Scan for the cell matching the given text and deliver its [X, Y] coordinate at center. 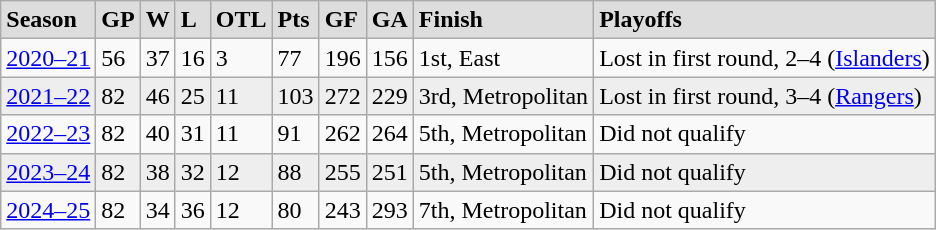
OTL [241, 20]
251 [390, 172]
1st, East [503, 58]
56 [118, 58]
293 [390, 210]
Pts [296, 20]
264 [390, 134]
Season [48, 20]
Lost in first round, 3–4 (Rangers) [765, 96]
243 [342, 210]
255 [342, 172]
80 [296, 210]
3rd, Metropolitan [503, 96]
Finish [503, 20]
2023–24 [48, 172]
31 [192, 134]
2020–21 [48, 58]
L [192, 20]
103 [296, 96]
40 [158, 134]
2021–22 [48, 96]
262 [342, 134]
229 [390, 96]
32 [192, 172]
16 [192, 58]
272 [342, 96]
196 [342, 58]
2022–23 [48, 134]
77 [296, 58]
W [158, 20]
GA [390, 20]
GP [118, 20]
25 [192, 96]
91 [296, 134]
34 [158, 210]
46 [158, 96]
2024–25 [48, 210]
37 [158, 58]
7th, Metropolitan [503, 210]
38 [158, 172]
88 [296, 172]
156 [390, 58]
3 [241, 58]
Lost in first round, 2–4 (Islanders) [765, 58]
Playoffs [765, 20]
36 [192, 210]
GF [342, 20]
